Determine the [X, Y] coordinate at the center of the cell enclosing the given text.  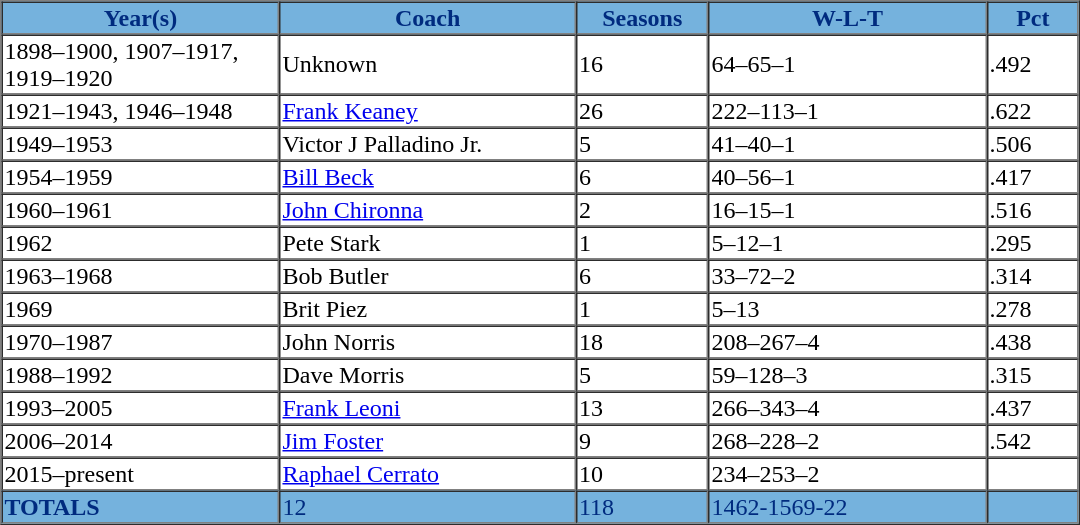
Pct [1034, 18]
Victor J Palladino Jr. [428, 144]
.492 [1034, 64]
9 [642, 440]
.417 [1034, 176]
1962 [141, 242]
Brit Piez [428, 308]
.516 [1034, 210]
13 [642, 408]
1988–1992 [141, 374]
26 [642, 110]
1921–1943, 1946–1948 [141, 110]
1898–1900, 1907–1917, 1919–1920 [141, 64]
16–15–1 [848, 210]
Bill Beck [428, 176]
16 [642, 64]
2015–present [141, 474]
33–72–2 [848, 276]
5–13 [848, 308]
.542 [1034, 440]
Coach [428, 18]
64–65–1 [848, 64]
.506 [1034, 144]
Pete Stark [428, 242]
40–56–1 [848, 176]
.314 [1034, 276]
1963–1968 [141, 276]
1954–1959 [141, 176]
.437 [1034, 408]
Jim Foster [428, 440]
.315 [1034, 374]
.622 [1034, 110]
1462-1569-22 [848, 506]
5–12–1 [848, 242]
Dave Morris [428, 374]
222–113–1 [848, 110]
TOTALS [141, 506]
1960–1961 [141, 210]
John Chironna [428, 210]
1970–1987 [141, 342]
Unknown [428, 64]
12 [428, 506]
118 [642, 506]
268–228–2 [848, 440]
2006–2014 [141, 440]
234–253–2 [848, 474]
.438 [1034, 342]
59–128–3 [848, 374]
Raphael Cerrato [428, 474]
W-L-T [848, 18]
1993–2005 [141, 408]
1969 [141, 308]
Bob Butler [428, 276]
2 [642, 210]
Year(s) [141, 18]
10 [642, 474]
.278 [1034, 308]
41–40–1 [848, 144]
.295 [1034, 242]
Frank Leoni [428, 408]
266–343–4 [848, 408]
John Norris [428, 342]
Frank Keaney [428, 110]
18 [642, 342]
1949–1953 [141, 144]
208–267–4 [848, 342]
Seasons [642, 18]
